Pinpoint the cell where the given text exists, returning its (x, y) midpoint coordinate. 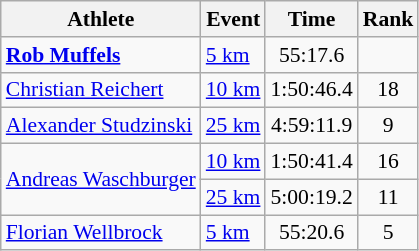
Christian Reichert (101, 90)
1:50:41.4 (311, 162)
Alexander Studzinski (101, 126)
55:17.6 (311, 55)
4:59:11.9 (311, 126)
Athlete (101, 19)
16 (388, 162)
Andreas Waschburger (101, 180)
Florian Wellbrock (101, 233)
Rob Muffels (101, 55)
5:00:19.2 (311, 197)
Rank (388, 19)
Event (234, 19)
9 (388, 126)
11 (388, 197)
Time (311, 19)
18 (388, 90)
1:50:46.4 (311, 90)
55:20.6 (311, 233)
5 (388, 233)
